Locate the cell with the specified text and output its (x, y) center coordinate. 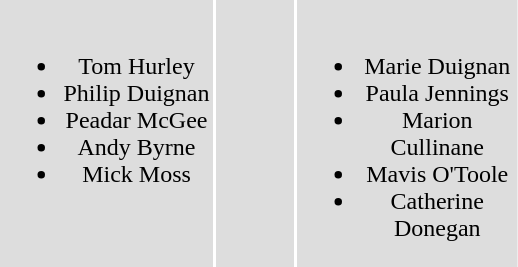
Marie DuignanPaula JenningsMarion CullinaneMavis O'TooleCatherine Donegan (407, 134)
Tom HurleyPhilip DuignanPeadar McGeeAndy ByrneMick Moss (106, 134)
